Return [x, y] of the center of cell containing provided text 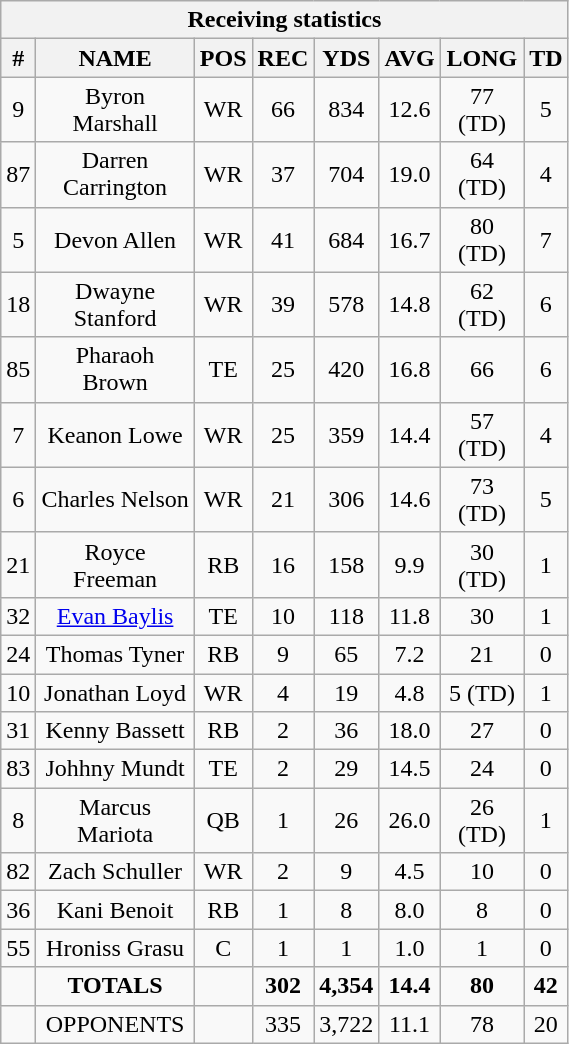
302 [283, 986]
73 (TD) [482, 500]
AVG [410, 58]
8.0 [410, 910]
Pharaoh Brown [116, 370]
77 (TD) [482, 110]
Receiving statistics [284, 20]
4,354 [346, 986]
4.8 [410, 693]
29 [346, 769]
YDS [346, 58]
82 [18, 872]
1.0 [410, 948]
Keanon Lowe [116, 434]
26 (TD) [482, 820]
78 [482, 1024]
420 [346, 370]
85 [18, 370]
OPPONENTS [116, 1024]
Marcus Mariota [116, 820]
C [223, 948]
80 [482, 986]
27 [482, 731]
31 [18, 731]
26.0 [410, 820]
37 [283, 174]
684 [346, 240]
16.8 [410, 370]
Devon Allen [116, 240]
Kenny Bassett [116, 731]
Jonathan Loyd [116, 693]
Evan Baylis [116, 616]
704 [346, 174]
REC [283, 58]
19.0 [410, 174]
18 [18, 304]
4.5 [410, 872]
Thomas Tyner [116, 654]
42 [546, 986]
26 [346, 820]
7.2 [410, 654]
Darren Carrington [116, 174]
POS [223, 58]
118 [346, 616]
19 [346, 693]
12.6 [410, 110]
11.8 [410, 616]
14.8 [410, 304]
80 (TD) [482, 240]
64 (TD) [482, 174]
83 [18, 769]
TOTALS [116, 986]
16.7 [410, 240]
Zach Schuller [116, 872]
158 [346, 564]
9.9 [410, 564]
Kani Benoit [116, 910]
QB [223, 820]
# [18, 58]
16 [283, 564]
TD [546, 58]
Byron Marshall [116, 110]
335 [283, 1024]
Dwayne Stanford [116, 304]
834 [346, 110]
Johhny Mundt [116, 769]
3,722 [346, 1024]
14.5 [410, 769]
Hroniss Grasu [116, 948]
Royce Freeman [116, 564]
578 [346, 304]
57 (TD) [482, 434]
65 [346, 654]
20 [546, 1024]
Charles Nelson [116, 500]
62 (TD) [482, 304]
39 [283, 304]
5 (TD) [482, 693]
18.0 [410, 731]
87 [18, 174]
55 [18, 948]
306 [346, 500]
14.6 [410, 500]
NAME [116, 58]
30 [482, 616]
LONG [482, 58]
11.1 [410, 1024]
359 [346, 434]
32 [18, 616]
30 (TD) [482, 564]
41 [283, 240]
